Output the [X, Y] coordinate of the center of the cell containing the given text.  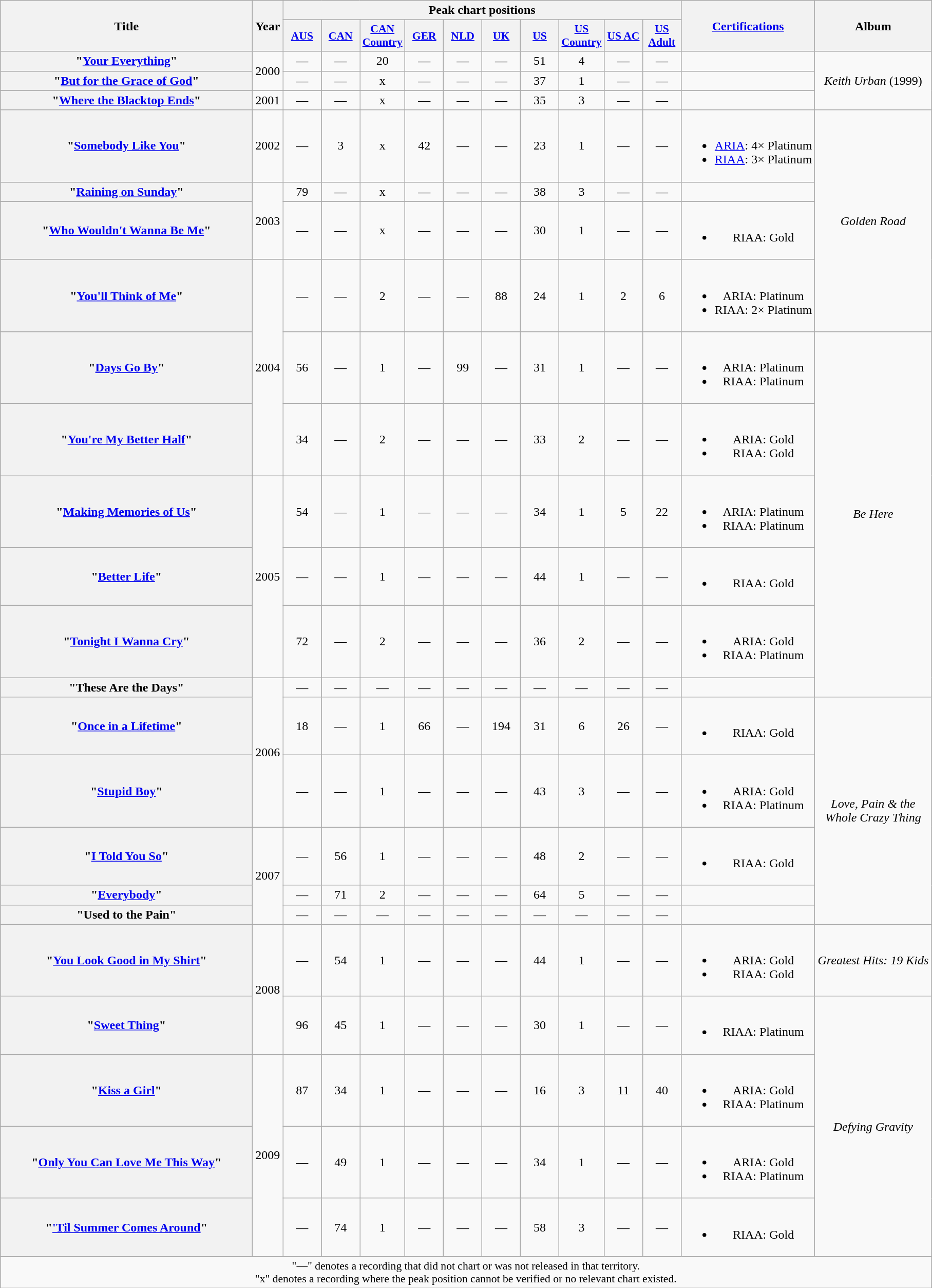
22 [661, 512]
CANCountry [383, 36]
74 [341, 1227]
36 [540, 642]
Peak chart positions [482, 10]
2000 [268, 71]
"These Are the Days" [126, 687]
"Stupid Boy" [126, 791]
58 [540, 1227]
"Once in a Lifetime" [126, 726]
Be Here [873, 514]
"Kiss a Girl" [126, 1090]
AUS [302, 36]
88 [501, 295]
35 [540, 100]
43 [540, 791]
"Sweet Thing" [126, 1025]
US Adult [661, 36]
"You're My Better Half" [126, 439]
Keith Urban (1999) [873, 81]
"Raining on Sunday" [126, 192]
RIAA: Platinum [748, 1025]
"But for the Grace of God" [126, 81]
40 [661, 1090]
20 [383, 61]
2005 [268, 576]
37 [540, 81]
2007 [268, 875]
Golden Road [873, 221]
US AC [623, 36]
26 [623, 726]
"Used to the Pain" [126, 914]
64 [540, 895]
"'Til Summer Comes Around" [126, 1227]
16 [540, 1090]
45 [341, 1025]
42 [424, 146]
2009 [268, 1155]
"You Look Good in My Shirt" [126, 960]
2002 [268, 146]
CAN [341, 36]
"Days Go By" [126, 367]
23 [540, 146]
72 [302, 642]
79 [302, 192]
18 [302, 726]
USCountry [581, 36]
71 [341, 895]
49 [341, 1162]
Album [873, 26]
"You'll Think of Me" [126, 295]
87 [302, 1090]
Defying Gravity [873, 1126]
33 [540, 439]
"Somebody Like You" [126, 146]
"Where the Blacktop Ends" [126, 100]
194 [501, 726]
US [540, 36]
11 [623, 1090]
"Only You Can Love Me This Way" [126, 1162]
51 [540, 61]
"Everybody" [126, 895]
"Your Everything" [126, 61]
Love, Pain & theWhole Crazy Thing [873, 811]
"Better Life" [126, 576]
Greatest Hits: 19 Kids [873, 960]
NLD [463, 36]
48 [540, 856]
66 [424, 726]
ARIA: 4× PlatinumRIAA: 3× Platinum [748, 146]
99 [463, 367]
UK [501, 36]
"Tonight I Wanna Cry" [126, 642]
"Making Memories of Us" [126, 512]
Title [126, 26]
38 [540, 192]
GER [424, 36]
24 [540, 295]
"Who Wouldn't Wanna Be Me" [126, 230]
2006 [268, 752]
Certifications [748, 26]
2003 [268, 221]
Year [268, 26]
2001 [268, 100]
96 [302, 1025]
4 [581, 61]
2004 [268, 367]
"I Told You So" [126, 856]
ARIA: PlatinumRIAA: 2× Platinum [748, 295]
2008 [268, 990]
